Extract the (X, Y) coordinate from the center of the cell holding the provided text.  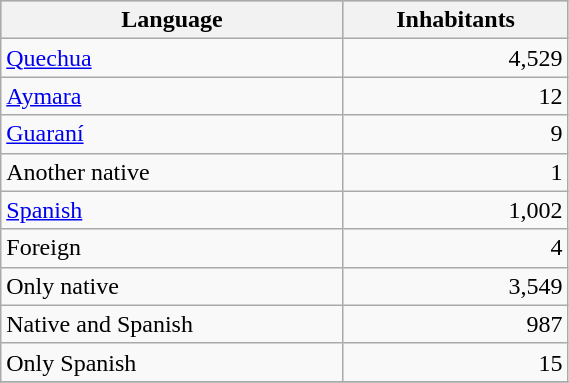
Quechua (172, 58)
Another native (172, 172)
Aymara (172, 96)
Inhabitants (456, 20)
Guaraní (172, 134)
12 (456, 96)
1 (456, 172)
987 (456, 324)
1,002 (456, 210)
Native and Spanish (172, 324)
4,529 (456, 58)
9 (456, 134)
Language (172, 20)
Only Spanish (172, 362)
15 (456, 362)
Spanish (172, 210)
Foreign (172, 248)
3,549 (456, 286)
4 (456, 248)
Only native (172, 286)
